Search for the cell housing the specified text and yield its [x, y] center coordinate. 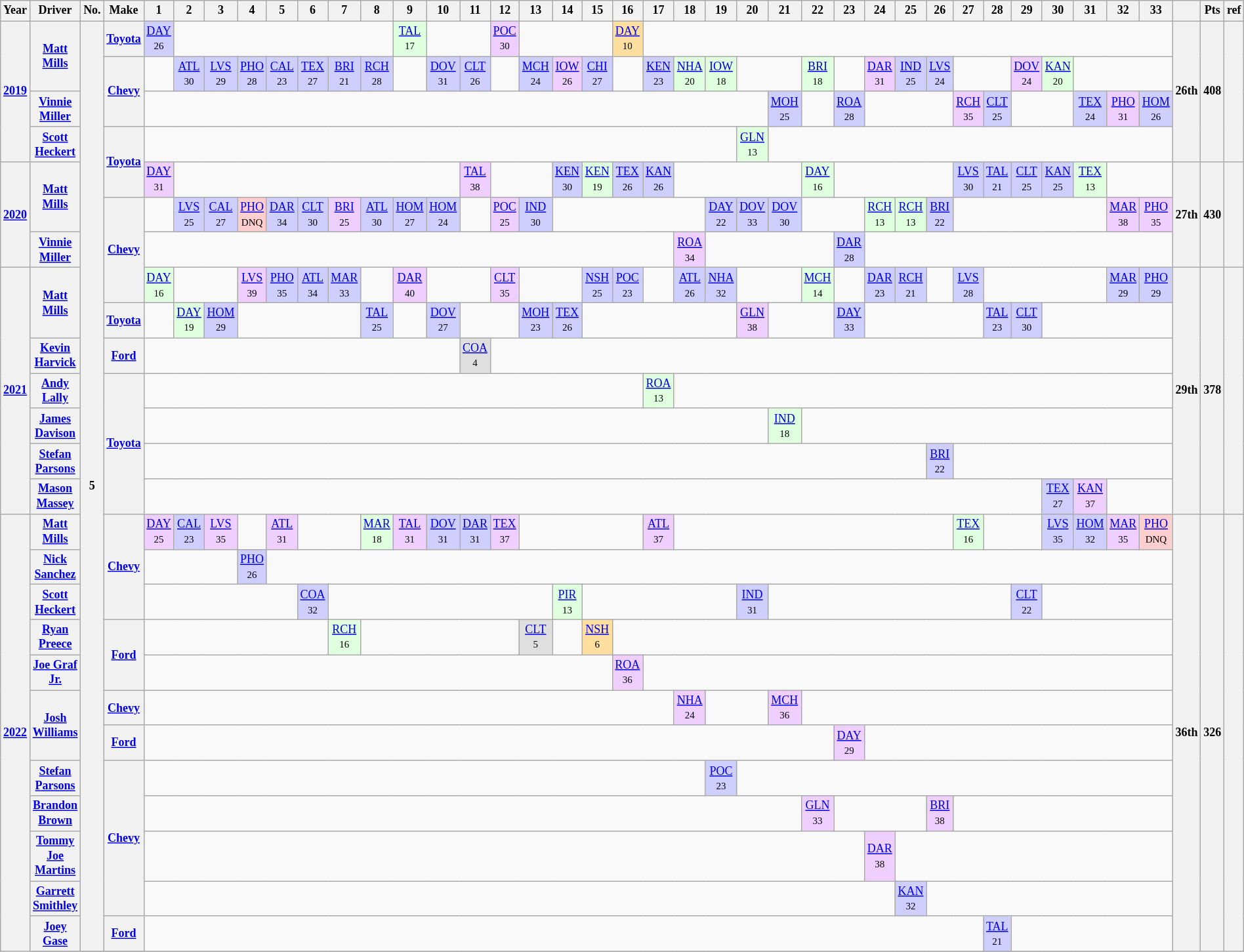
KAN37 [1090, 497]
LVS30 [968, 180]
ROA36 [627, 673]
DAY10 [627, 39]
DOV33 [753, 215]
CHI27 [597, 74]
CLT35 [505, 285]
BRI21 [344, 74]
36th [1186, 732]
IND31 [753, 602]
2020 [16, 215]
DAY33 [849, 320]
LVS29 [220, 74]
ROA13 [659, 391]
TAL38 [475, 180]
ROA34 [690, 250]
2022 [16, 732]
COA32 [312, 602]
IND25 [911, 74]
4 [252, 10]
23 [849, 10]
MCH24 [535, 74]
TAL31 [409, 531]
DOV24 [1027, 74]
KEN30 [568, 180]
LVS24 [940, 74]
KAN32 [911, 899]
TAL17 [409, 39]
PHO26 [252, 567]
HOM27 [409, 215]
MAR29 [1123, 285]
2021 [16, 391]
LVS39 [252, 285]
Kevin Harvick [55, 356]
6 [312, 10]
NSH6 [597, 637]
James Davison [55, 426]
326 [1213, 732]
CLT26 [475, 74]
29 [1027, 10]
RCH28 [377, 74]
MCH14 [818, 285]
MCH36 [785, 708]
19 [721, 10]
HOM32 [1090, 531]
CLT5 [535, 637]
IOW18 [721, 74]
NSH25 [597, 285]
27th [1186, 215]
PIR13 [568, 602]
MAR35 [1123, 531]
CLT22 [1027, 602]
KAN26 [659, 180]
HOM29 [220, 320]
25 [911, 10]
Garrett Smithley [55, 899]
TAL25 [377, 320]
COA4 [475, 356]
KEN23 [659, 74]
408 [1213, 92]
33 [1156, 10]
DAY29 [849, 743]
9 [409, 10]
20 [753, 10]
GLN13 [753, 144]
DAY19 [189, 320]
2019 [16, 92]
26 [940, 10]
IND18 [785, 426]
Year [16, 10]
LVS28 [968, 285]
BRI18 [818, 74]
PHO28 [252, 74]
DAY22 [721, 215]
MOH23 [535, 320]
LVS25 [189, 215]
ATL26 [690, 285]
Tommy Joe Martins [55, 856]
378 [1213, 391]
24 [879, 10]
KEN19 [597, 180]
PHO29 [1156, 285]
DAR38 [879, 856]
KAN20 [1058, 74]
NHA32 [721, 285]
HOM24 [444, 215]
13 [535, 10]
28 [997, 10]
ATL37 [659, 531]
7 [344, 10]
RCH35 [968, 109]
DAR34 [282, 215]
Ryan Preece [55, 637]
PHO31 [1123, 109]
NHA24 [690, 708]
DAR23 [879, 285]
3 [220, 10]
TEX16 [968, 531]
17 [659, 10]
TEX13 [1090, 180]
DAY26 [159, 39]
GLN38 [753, 320]
29th [1186, 391]
GLN33 [818, 814]
27 [968, 10]
DAR40 [409, 285]
TAL23 [997, 320]
Andy Lally [55, 391]
Josh Williams [55, 726]
DAR28 [849, 250]
Mason Massey [55, 497]
DAY31 [159, 180]
DAY25 [159, 531]
2 [189, 10]
NHA20 [690, 74]
26th [1186, 92]
31 [1090, 10]
ATL31 [282, 531]
22 [818, 10]
BRI38 [940, 814]
POC25 [505, 215]
430 [1213, 215]
MAR38 [1123, 215]
KAN25 [1058, 180]
TEX24 [1090, 109]
MAR33 [344, 285]
Joey Gase [55, 934]
ATL34 [312, 285]
10 [444, 10]
ROA28 [849, 109]
Brandon Brown [55, 814]
30 [1058, 10]
21 [785, 10]
Pts [1213, 10]
8 [377, 10]
Nick Sanchez [55, 567]
Driver [55, 10]
14 [568, 10]
MAR18 [377, 531]
11 [475, 10]
POC30 [505, 39]
HOM26 [1156, 109]
15 [597, 10]
MOH25 [785, 109]
IND30 [535, 215]
CAL27 [220, 215]
RCH21 [911, 285]
DOV27 [444, 320]
32 [1123, 10]
18 [690, 10]
Make [123, 10]
DOV30 [785, 215]
16 [627, 10]
RCH16 [344, 637]
12 [505, 10]
No. [92, 10]
BRI25 [344, 215]
IOW26 [568, 74]
1 [159, 10]
ref [1234, 10]
Joe Graf Jr. [55, 673]
TEX37 [505, 531]
